Detect which cell encompasses the target text, then output its (X, Y) center coordinate. 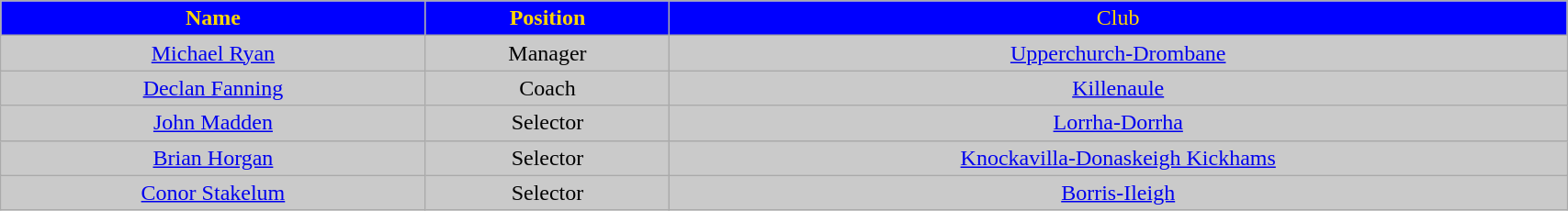
Brian Horgan (213, 158)
Manager (547, 53)
Killenaule (1119, 88)
Lorrha-Dorrha (1119, 123)
Borris-Ileigh (1119, 193)
Knockavilla-Donaskeigh Kickhams (1119, 158)
Club (1119, 18)
Coach (547, 88)
Position (547, 18)
John Madden (213, 123)
Declan Fanning (213, 88)
Name (213, 18)
Upperchurch-Drombane (1119, 53)
Michael Ryan (213, 53)
Conor Stakelum (213, 193)
